Provide the (x, y) coordinate of the cell's center where the given text is located.  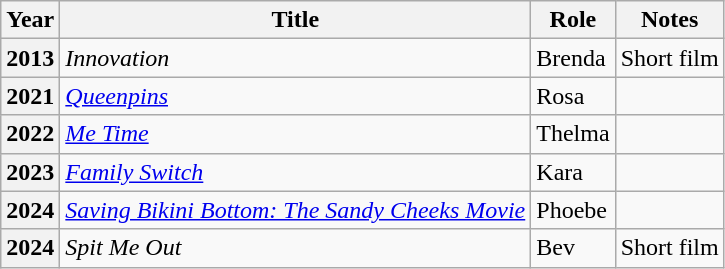
Phoebe (573, 210)
Family Switch (296, 172)
Me Time (296, 134)
2023 (30, 172)
2021 (30, 96)
Saving Bikini Bottom: The Sandy Cheeks Movie (296, 210)
2013 (30, 58)
Year (30, 20)
Rosa (573, 96)
2022 (30, 134)
Role (573, 20)
Queenpins (296, 96)
Thelma (573, 134)
Kara (573, 172)
Innovation (296, 58)
Spit Me Out (296, 248)
Notes (670, 20)
Brenda (573, 58)
Bev (573, 248)
Title (296, 20)
